Output the (x, y) coordinate of the center of the cell containing the given text.  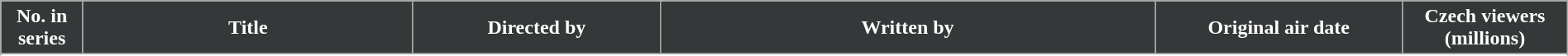
Directed by (536, 28)
Original air date (1279, 28)
Written by (907, 28)
Czech viewers(millions) (1485, 28)
Title (248, 28)
No. inseries (42, 28)
